For the text-containing cell, return its midpoint in [x, y] coordinate format. 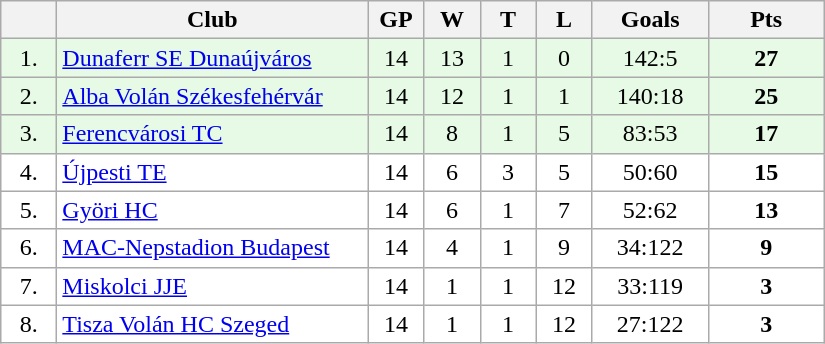
27 [766, 58]
Alba Volán Székesfehérvár [212, 96]
0 [564, 58]
Miskolci JJE [212, 286]
15 [766, 172]
8. [29, 324]
2. [29, 96]
8 [452, 134]
34:122 [650, 248]
MAC-Nepstadion Budapest [212, 248]
Pts [766, 20]
Györi HC [212, 210]
3. [29, 134]
T [508, 20]
L [564, 20]
Tisza Volán HC Szeged [212, 324]
Dunaferr SE Dunaújváros [212, 58]
7 [564, 210]
83:53 [650, 134]
140:18 [650, 96]
7. [29, 286]
17 [766, 134]
Goals [650, 20]
50:60 [650, 172]
25 [766, 96]
Ferencvárosi TC [212, 134]
52:62 [650, 210]
6. [29, 248]
142:5 [650, 58]
5. [29, 210]
GP [396, 20]
33:119 [650, 286]
27:122 [650, 324]
W [452, 20]
Club [212, 20]
4 [452, 248]
4. [29, 172]
Újpesti TE [212, 172]
1. [29, 58]
